Return [x, y] of the center of cell containing provided text 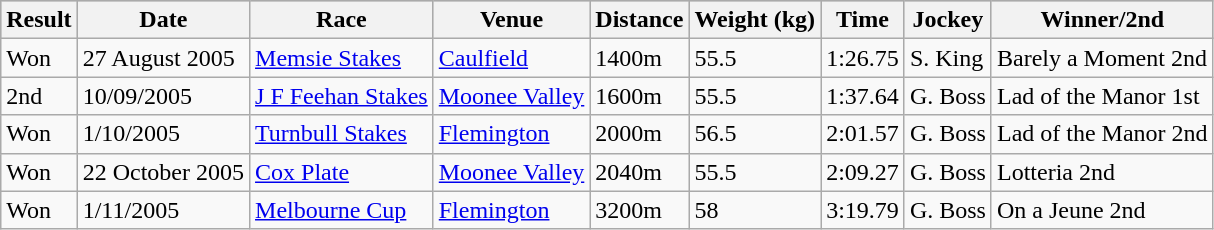
Cox Plate [342, 172]
1/11/2005 [163, 210]
Lad of the Manor 2nd [1102, 134]
Turnbull Stakes [342, 134]
1:37.64 [863, 96]
22 October 2005 [163, 172]
2:09.27 [863, 172]
Weight (kg) [755, 20]
2:01.57 [863, 134]
Result [39, 20]
1:26.75 [863, 58]
27 August 2005 [163, 58]
Race [342, 20]
Date [163, 20]
2nd [39, 96]
J F Feehan Stakes [342, 96]
Jockey [948, 20]
2040m [640, 172]
Memsie Stakes [342, 58]
58 [755, 210]
56.5 [755, 134]
Time [863, 20]
1400m [640, 58]
Barely a Moment 2nd [1102, 58]
3200m [640, 210]
10/09/2005 [163, 96]
On a Jeune 2nd [1102, 210]
S. King [948, 58]
Caulfield [512, 58]
Melbourne Cup [342, 210]
Distance [640, 20]
Lad of the Manor 1st [1102, 96]
Winner/2nd [1102, 20]
Lotteria 2nd [1102, 172]
1/10/2005 [163, 134]
2000m [640, 134]
Venue [512, 20]
3:19.79 [863, 210]
1600m [640, 96]
